Identify which cell holds the provided text, then report its (x, y) central coordinate. 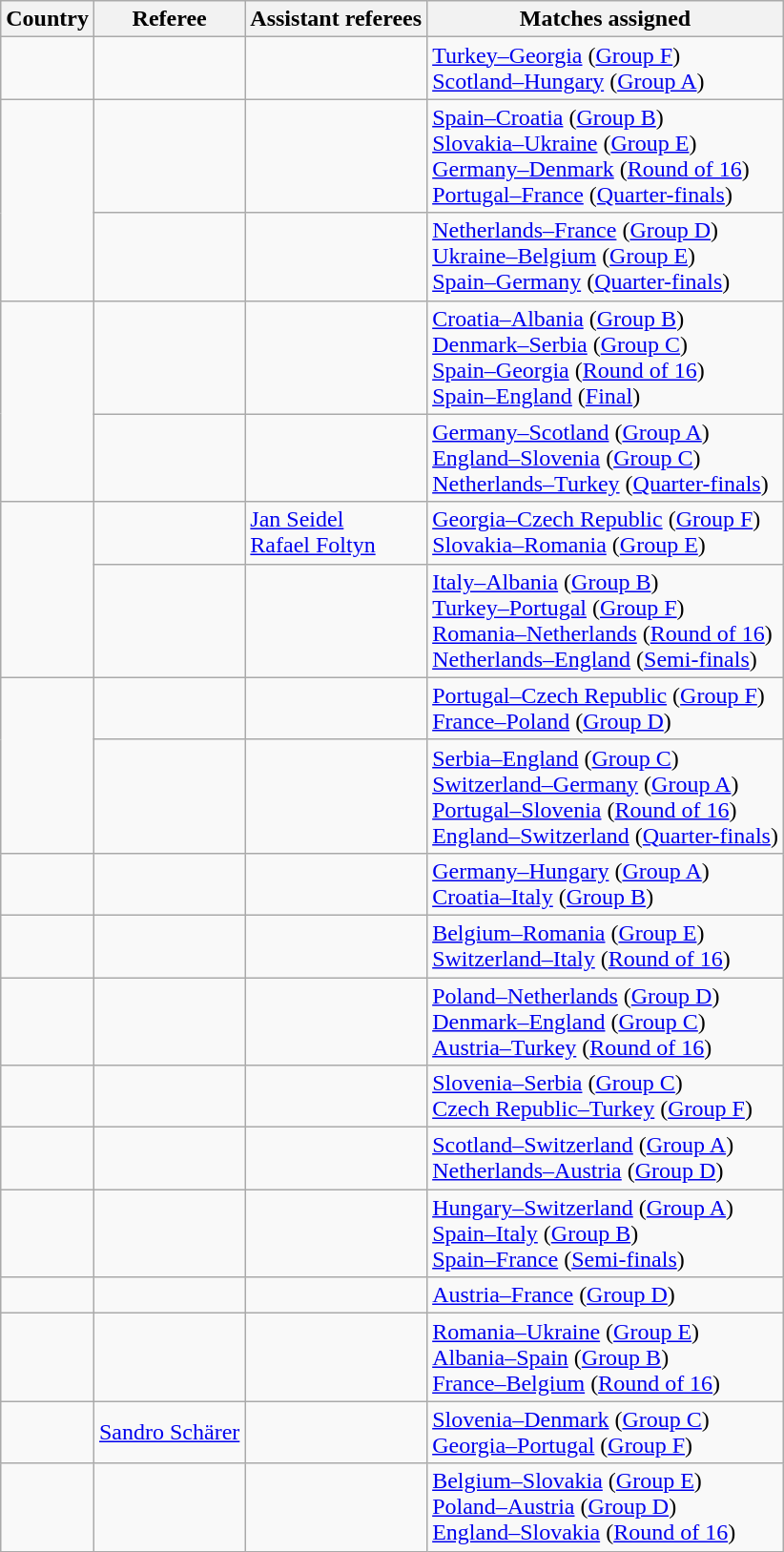
Referee (169, 19)
Spain–Croatia (Group B)Slovakia–Ukraine (Group E)Germany–Denmark (Round of 16)Portugal–France (Quarter-finals) (606, 156)
Hungary–Switzerland (Group A)Spain–Italy (Group B)Spain–France (Semi-finals) (606, 1233)
Turkey–Georgia (Group F)Scotland–Hungary (Group A) (606, 69)
Netherlands–France (Group D)Ukraine–Belgium (Group E)Spain–Germany (Quarter-finals) (606, 257)
Belgium–Romania (Group E)Switzerland–Italy (Round of 16) (606, 946)
Serbia–England (Group C)Switzerland–Germany (Group A)Portugal–Slovenia (Round of 16)England–Switzerland (Quarter-finals) (606, 796)
Germany–Scotland (Group A)England–Slovenia (Group C)Netherlands–Turkey (Quarter-finals) (606, 458)
Sandro Schärer (169, 1433)
Italy–Albania (Group B)Turkey–Portugal (Group F)Romania–Netherlands (Round of 16)Netherlands–England (Semi-finals) (606, 620)
Assistant referees (336, 19)
Belgium–Slovakia (Group E)Poland–Austria (Group D)England–Slovakia (Round of 16) (606, 1507)
Scotland–Switzerland (Group A)Netherlands–Austria (Group D) (606, 1158)
Country (48, 19)
Austria–France (Group D) (606, 1295)
Germany–Hungary (Group A)Croatia–Italy (Group B) (606, 883)
Jan SeidelRafael Foltyn (336, 532)
Croatia–Albania (Group B)Denmark–Serbia (Group C)Spain–Georgia (Round of 16)Spain–England (Final) (606, 357)
Slovenia–Serbia (Group C)Czech Republic–Turkey (Group F) (606, 1097)
Poland–Netherlands (Group D)Denmark–England (Group C)Austria–Turkey (Round of 16) (606, 1021)
Georgia–Czech Republic (Group F)Slovakia–Romania (Group E) (606, 532)
Romania–Ukraine (Group E)Albania–Spain (Group B)France–Belgium (Round of 16) (606, 1357)
Matches assigned (606, 19)
Slovenia–Denmark (Group C)Georgia–Portugal (Group F) (606, 1433)
Portugal–Czech Republic (Group F)France–Poland (Group D) (606, 708)
